Pinpoint the cell where the given text exists, returning its (x, y) midpoint coordinate. 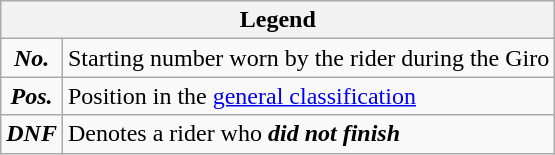
Position in the general classification (308, 96)
Legend (278, 20)
DNF (32, 134)
No. (32, 58)
Denotes a rider who did not finish (308, 134)
Starting number worn by the rider during the Giro (308, 58)
Pos. (32, 96)
